Pinpoint the cell where the given text exists, returning its (x, y) midpoint coordinate. 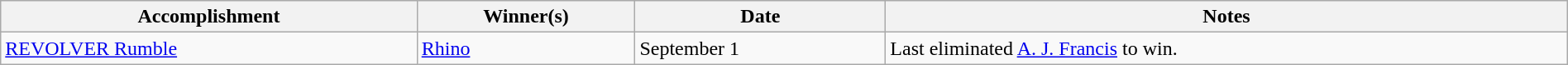
Accomplishment (208, 17)
Date (761, 17)
Winner(s) (526, 17)
Notes (1226, 17)
REVOLVER Rumble (208, 48)
Last eliminated A. J. Francis to win. (1226, 48)
September 1 (761, 48)
Rhino (526, 48)
